Find where the given text appears and provide that cell's center as [x, y] coordinate. 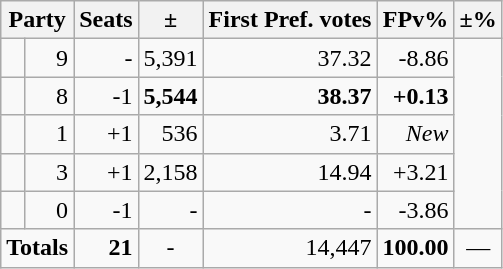
8 [48, 96]
100.00 [416, 248]
— [478, 248]
1 [48, 134]
Totals [38, 248]
-8.86 [416, 58]
37.32 [290, 58]
9 [48, 58]
± [170, 20]
5,391 [170, 58]
First Pref. votes [290, 20]
5,544 [170, 96]
14,447 [290, 248]
38.37 [290, 96]
+3.21 [416, 172]
3.71 [290, 134]
FPv% [416, 20]
0 [48, 210]
New [416, 134]
14.94 [290, 172]
21 [106, 248]
Party [38, 20]
2,158 [170, 172]
Seats [106, 20]
536 [170, 134]
±% [478, 20]
+0.13 [416, 96]
3 [48, 172]
-3.86 [416, 210]
